From the cell containing the given text, extract its center point as [x, y] coordinate. 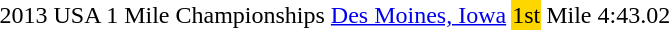
1st [526, 15]
Des Moines, Iowa [418, 15]
USA 1 Mile Championships [189, 15]
Mile [569, 15]
